Search for the cell housing the specified text and yield its [x, y] center coordinate. 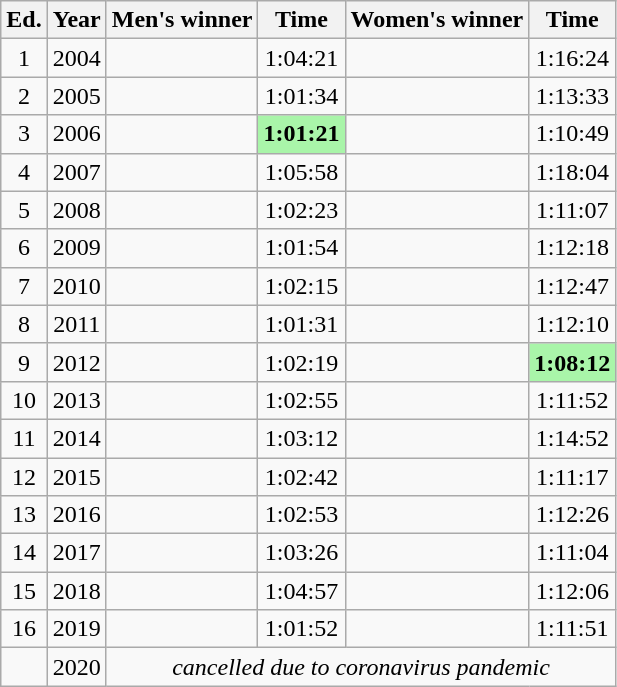
1 [24, 58]
2 [24, 96]
Women's winner [437, 20]
5 [24, 210]
15 [24, 591]
1:04:21 [302, 58]
1:14:52 [572, 438]
1:02:19 [302, 362]
10 [24, 400]
6 [24, 248]
11 [24, 438]
1:10:49 [572, 134]
1:01:52 [302, 629]
Year [76, 20]
1:11:17 [572, 477]
1:12:26 [572, 515]
13 [24, 515]
2018 [76, 591]
1:01:54 [302, 248]
1:03:26 [302, 553]
2004 [76, 58]
Men's winner [182, 20]
Ed. [24, 20]
1:01:34 [302, 96]
1:03:12 [302, 438]
1:12:47 [572, 286]
1:12:18 [572, 248]
1:02:42 [302, 477]
1:16:24 [572, 58]
1:02:53 [302, 515]
2015 [76, 477]
2010 [76, 286]
1:02:15 [302, 286]
3 [24, 134]
1:05:58 [302, 172]
2020 [76, 667]
1:11:52 [572, 400]
8 [24, 324]
1:02:23 [302, 210]
1:11:04 [572, 553]
1:08:12 [572, 362]
4 [24, 172]
1:12:10 [572, 324]
12 [24, 477]
2007 [76, 172]
1:11:51 [572, 629]
2019 [76, 629]
9 [24, 362]
1:01:21 [302, 134]
2009 [76, 248]
cancelled due to coronavirus pandemic [361, 667]
1:02:55 [302, 400]
1:18:04 [572, 172]
7 [24, 286]
1:12:06 [572, 591]
2014 [76, 438]
14 [24, 553]
2008 [76, 210]
1:11:07 [572, 210]
1:04:57 [302, 591]
16 [24, 629]
2011 [76, 324]
2012 [76, 362]
1:13:33 [572, 96]
2013 [76, 400]
2016 [76, 515]
2017 [76, 553]
2006 [76, 134]
1:01:31 [302, 324]
2005 [76, 96]
